Pinpoint the cell where the given text exists, returning its [x, y] midpoint coordinate. 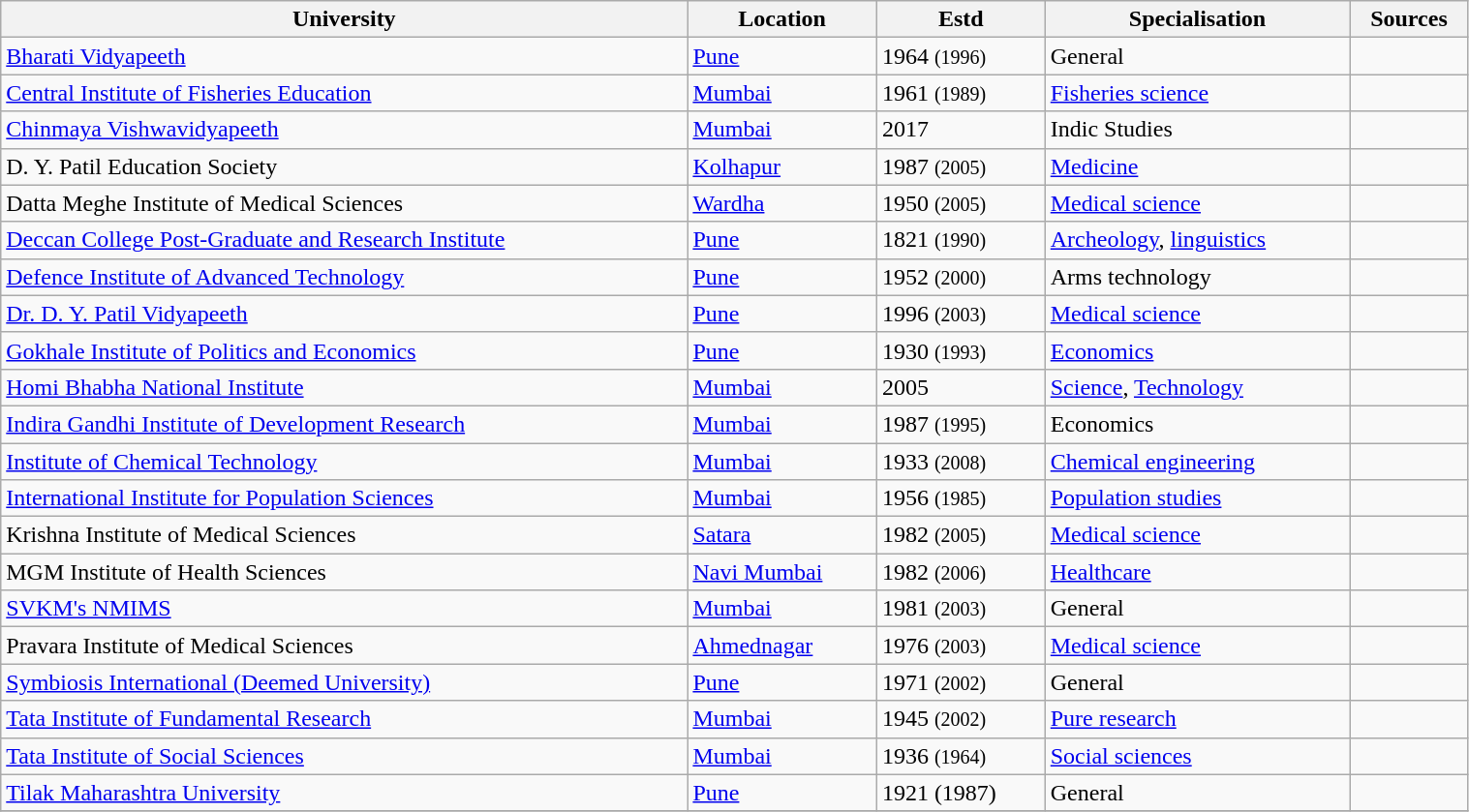
Chinmaya Vishwavidyapeeth [345, 130]
Chemical engineering [1197, 462]
Defence Institute of Advanced Technology [345, 277]
Krishna Institute of Medical Sciences [345, 535]
Institute of Chemical Technology [345, 462]
Satara [782, 535]
Medicine [1197, 166]
Tata Institute of Fundamental Research [345, 719]
1933 (2008) [961, 462]
1982 (2006) [961, 572]
International Institute for Population Sciences [345, 498]
Social sciences [1197, 756]
SVKM's NMIMS [345, 609]
2017 [961, 130]
Tilak Maharashtra University [345, 793]
1964 (1996) [961, 56]
Kolhapur [782, 166]
1821 (1990) [961, 240]
Navi Mumbai [782, 572]
1945 (2002) [961, 719]
D. Y. Patil Education Society [345, 166]
Homi Bhabha National Institute [345, 387]
Arms technology [1197, 277]
1971 (2002) [961, 682]
1936 (1964) [961, 756]
Location [782, 19]
1961 (1989) [961, 93]
1950 (2005) [961, 203]
Deccan College Post-Graduate and Research Institute [345, 240]
Healthcare [1197, 572]
Central Institute of Fisheries Education [345, 93]
Dr. D. Y. Patil Vidyapeeth [345, 314]
1976 (2003) [961, 646]
Datta Meghe Institute of Medical Sciences [345, 203]
Tata Institute of Social Sciences [345, 756]
1952 (2000) [961, 277]
Pure research [1197, 719]
Pravara Institute of Medical Sciences [345, 646]
Gokhale Institute of Politics and Economics [345, 350]
University [345, 19]
1956 (1985) [961, 498]
Bharati Vidyapeeth [345, 56]
Archeology, linguistics [1197, 240]
1982 (2005) [961, 535]
MGM Institute of Health Sciences [345, 572]
Wardha [782, 203]
Ahmednagar [782, 646]
Fisheries science [1197, 93]
1930 (1993) [961, 350]
1921 (1987) [961, 793]
1987 (2005) [961, 166]
Population studies [1197, 498]
Indira Gandhi Institute of Development Research [345, 424]
1981 (2003) [961, 609]
Sources [1409, 19]
Specialisation [1197, 19]
1987 (1995) [961, 424]
Symbiosis International (Deemed University) [345, 682]
Indic Studies [1197, 130]
1996 (2003) [961, 314]
2005 [961, 387]
Science, Technology [1197, 387]
Estd [961, 19]
